Identify which cell holds the provided text, then report its (X, Y) central coordinate. 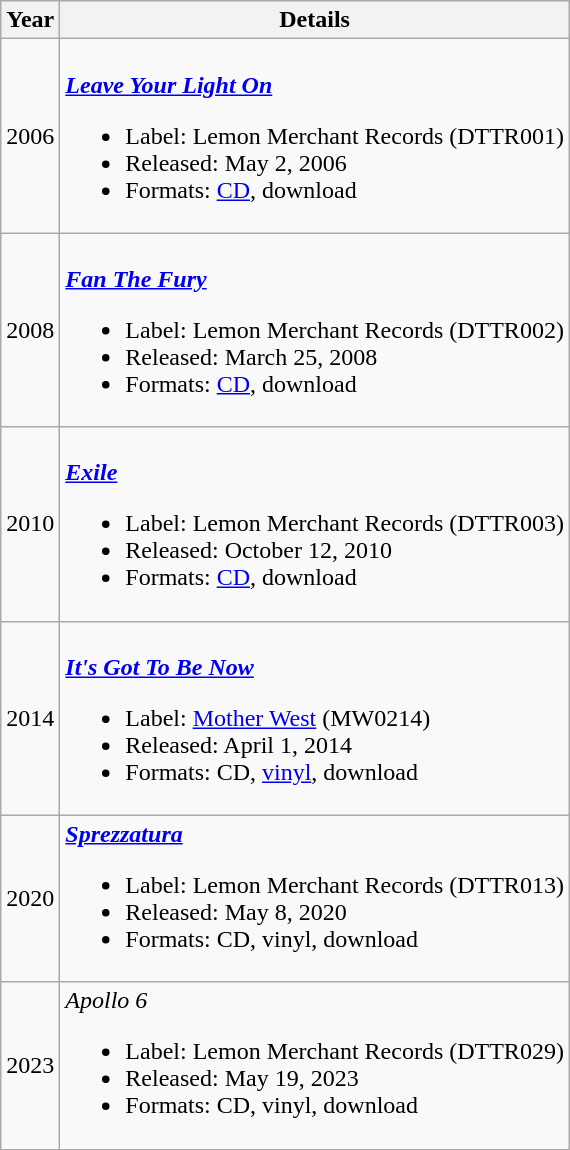
It's Got To Be NowLabel: Mother West (MW0214)Released: April 1, 2014Formats: CD, vinyl, download (315, 718)
Details (315, 20)
2006 (30, 136)
Leave Your Light OnLabel: Lemon Merchant Records (DTTR001)Released: May 2, 2006Formats: CD, download (315, 136)
2010 (30, 524)
Fan The FuryLabel: Lemon Merchant Records (DTTR002)Released: March 25, 2008Formats: CD, download (315, 330)
Year (30, 20)
Apollo 6Label: Lemon Merchant Records (DTTR029)Released: May 19, 2023Formats: CD, vinyl, download (315, 1066)
2014 (30, 718)
SprezzaturaLabel: Lemon Merchant Records (DTTR013)Released: May 8, 2020Formats: CD, vinyl, download (315, 898)
2023 (30, 1066)
ExileLabel: Lemon Merchant Records (DTTR003)Released: October 12, 2010Formats: CD, download (315, 524)
2008 (30, 330)
2020 (30, 898)
